Capture the cell that displays the provided text and extract its [X, Y] central coordinate. 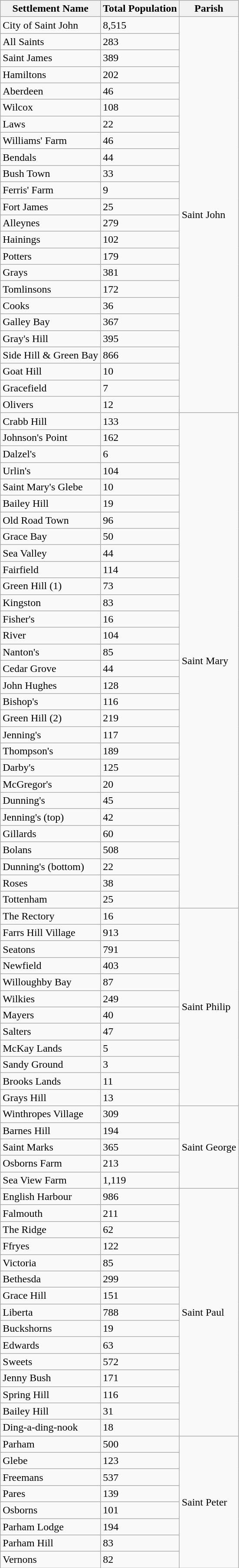
English Harbour [50, 1196]
Grace Hill [50, 1296]
36 [140, 306]
Saint Paul [209, 1312]
151 [140, 1296]
McGregor's [50, 784]
Fairfield [50, 570]
Parish [209, 9]
Jenning's [50, 735]
Saint James [50, 58]
Osborns [50, 1510]
7 [140, 388]
114 [140, 570]
986 [140, 1196]
42 [140, 817]
Hamiltons [50, 75]
389 [140, 58]
Ffryes [50, 1246]
133 [140, 421]
Parham Hill [50, 1543]
Side Hill & Green Bay [50, 355]
Willoughby Bay [50, 982]
202 [140, 75]
172 [140, 289]
Winthropes Village [50, 1114]
Mayers [50, 1015]
3 [140, 1065]
788 [140, 1312]
Seatons [50, 949]
Vernons [50, 1560]
Grace Bay [50, 537]
The Ridge [50, 1229]
913 [140, 932]
50 [140, 537]
Saint Mary [209, 660]
9 [140, 190]
791 [140, 949]
All Saints [50, 42]
Galley Bay [50, 322]
City of Saint John [50, 25]
Tottenham [50, 900]
33 [140, 173]
Brooks Lands [50, 1081]
38 [140, 883]
13 [140, 1098]
Williams' Farm [50, 140]
40 [140, 1015]
73 [140, 586]
171 [140, 1378]
Gray's Hill [50, 339]
365 [140, 1147]
8,515 [140, 25]
213 [140, 1164]
122 [140, 1246]
Hainings [50, 240]
Buckshorns [50, 1329]
Goat Hill [50, 372]
6 [140, 454]
Dunning's [50, 801]
866 [140, 355]
101 [140, 1510]
60 [140, 834]
Spring Hill [50, 1395]
108 [140, 108]
River [50, 636]
Liberta [50, 1312]
117 [140, 735]
Victoria [50, 1263]
Laws [50, 124]
Sea Valley [50, 553]
Grays [50, 273]
20 [140, 784]
Pares [50, 1493]
Green Hill (2) [50, 718]
96 [140, 520]
Sandy Ground [50, 1065]
Potters [50, 256]
Alleynes [50, 223]
367 [140, 322]
500 [140, 1444]
Total Population [140, 9]
Jenny Bush [50, 1378]
Saint Philip [209, 1007]
Nanton's [50, 652]
125 [140, 768]
Kingston [50, 603]
Saint Mary's Glebe [50, 487]
Salters [50, 1032]
Saint George [209, 1147]
Bishop's [50, 701]
Barnes Hill [50, 1131]
Ding-a-ding-nook [50, 1428]
537 [140, 1477]
Newfield [50, 965]
Farrs Hill Village [50, 932]
Wilcox [50, 108]
12 [140, 404]
572 [140, 1362]
299 [140, 1279]
Saint John [209, 215]
Tomlinsons [50, 289]
102 [140, 240]
Thompson's [50, 751]
Olivers [50, 404]
249 [140, 998]
31 [140, 1411]
Cooks [50, 306]
The Rectory [50, 916]
179 [140, 256]
62 [140, 1229]
Johnson's Point [50, 437]
189 [140, 751]
Ferris' Farm [50, 190]
Sweets [50, 1362]
211 [140, 1213]
Edwards [50, 1345]
403 [140, 965]
Freemans [50, 1477]
45 [140, 801]
Bolans [50, 850]
18 [140, 1428]
123 [140, 1460]
Bush Town [50, 173]
Urlin's [50, 470]
Bethesda [50, 1279]
Grays Hill [50, 1098]
Gillards [50, 834]
Dalzel's [50, 454]
Falmouth [50, 1213]
Parham Lodge [50, 1526]
Saint Peter [209, 1502]
Crabb Hill [50, 421]
Wilkies [50, 998]
Old Road Town [50, 520]
5 [140, 1048]
87 [140, 982]
82 [140, 1560]
Darby's [50, 768]
162 [140, 437]
Aberdeen [50, 91]
309 [140, 1114]
Green Hill (1) [50, 586]
47 [140, 1032]
Roses [50, 883]
Osborns Farm [50, 1164]
Fisher's [50, 619]
Cedar Grove [50, 668]
Fort James [50, 207]
Sea View Farm [50, 1180]
395 [140, 339]
279 [140, 223]
Gracefield [50, 388]
Glebe [50, 1460]
139 [140, 1493]
219 [140, 718]
11 [140, 1081]
128 [140, 685]
508 [140, 850]
1,119 [140, 1180]
John Hughes [50, 685]
Saint Marks [50, 1147]
Settlement Name [50, 9]
Parham [50, 1444]
63 [140, 1345]
McKay Lands [50, 1048]
283 [140, 42]
Dunning's (bottom) [50, 867]
Jenning's (top) [50, 817]
Bendals [50, 157]
381 [140, 273]
